Provide the (x, y) coordinate of the cell's center where the given text is located.  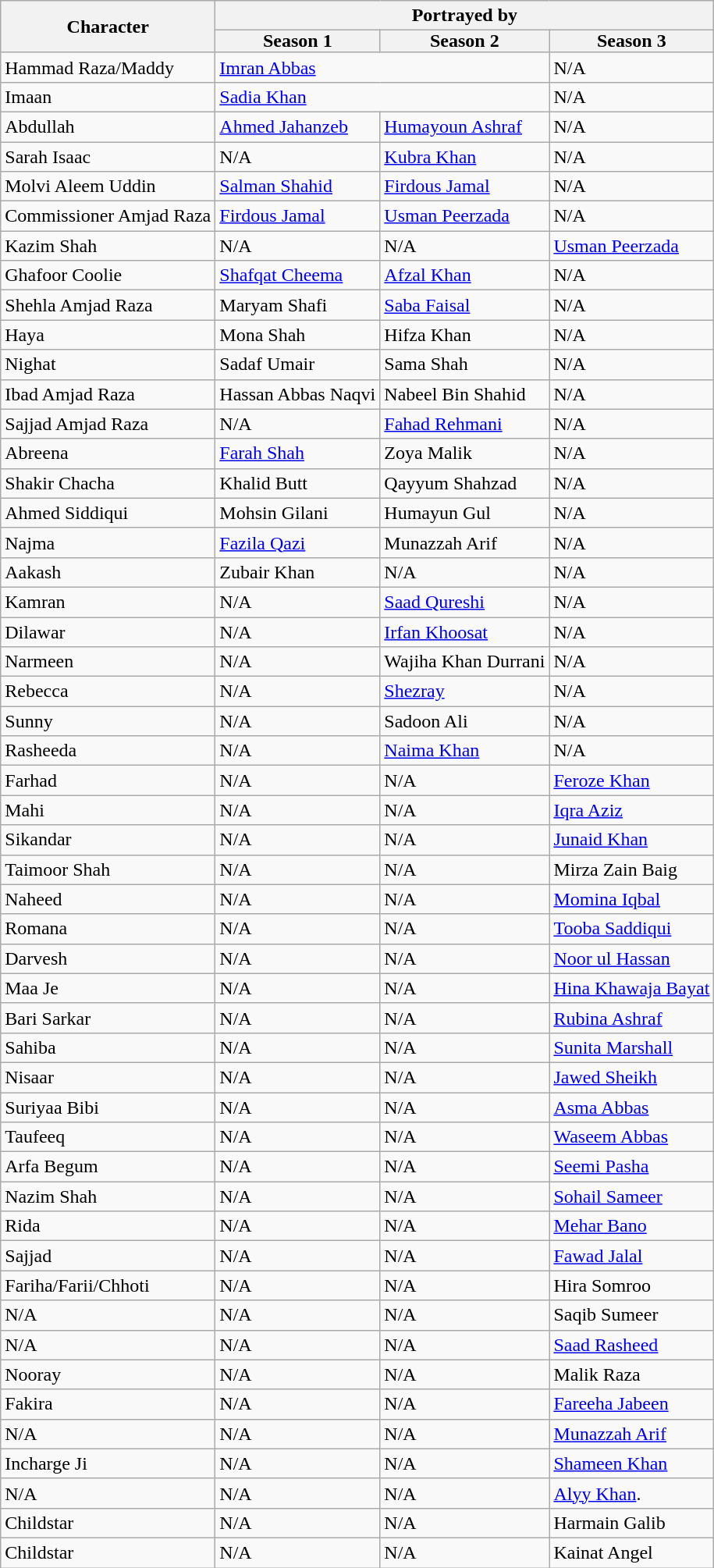
Sajjad (108, 1256)
Sarah Isaac (108, 157)
Farhad (108, 780)
Fareeha Jabeen (632, 1404)
Arfa Begum (108, 1167)
Sajjad Amjad Raza (108, 424)
Shameen Khan (632, 1463)
Shehla Amjad Raza (108, 305)
Imran Abbas (382, 67)
Saqib Sumeer (632, 1315)
Taufeeq (108, 1137)
Season 1 (298, 41)
Dilawar (108, 631)
Ibad Amjad Raza (108, 394)
Salman Shahid (298, 187)
Nighat (108, 364)
Sunita Marshall (632, 1047)
Fazila Qazi (298, 542)
Nisaar (108, 1077)
Farah Shah (298, 453)
Abreena (108, 453)
Khalid Butt (298, 483)
Afzal Khan (465, 276)
Kamran (108, 602)
Zoya Malik (465, 453)
Junaid Khan (632, 840)
Ghafoor Coolie (108, 276)
Haya (108, 335)
Jawed Sheikh (632, 1077)
Feroze Khan (632, 780)
Kubra Khan (465, 157)
Shafqat Cheema (298, 276)
Bari Sarkar (108, 1018)
Commissioner Amjad Raza (108, 216)
Shezray (465, 692)
Wajiha Khan Durrani (465, 662)
Harmain Galib (632, 1523)
Kainat Angel (632, 1552)
Humayoun Ashraf (465, 126)
Nazim Shah (108, 1196)
Abdullah (108, 126)
Fahad Rehmani (465, 424)
Hifza Khan (465, 335)
Momina Iqbal (632, 899)
Sadoon Ali (465, 721)
Shakir Chacha (108, 483)
Season 2 (465, 41)
Mirza Zain Baig (632, 869)
Fariha/Farii/Chhoti (108, 1285)
Rubina Ashraf (632, 1018)
Mahi (108, 810)
Hassan Abbas Naqvi (298, 394)
Alyy Khan. (632, 1493)
Ahmed Jahanzeb (298, 126)
Narmeen (108, 662)
Irfan Khoosat (465, 631)
Nabeel Bin Shahid (465, 394)
Saad Rasheed (632, 1345)
Sadaf Umair (298, 364)
Romana (108, 929)
Saad Qureshi (465, 602)
Fakira (108, 1404)
Mehar Bano (632, 1226)
Kazim Shah (108, 246)
Rida (108, 1226)
Incharge Ji (108, 1463)
Sikandar (108, 840)
Suriyaa Bibi (108, 1108)
Sahiba (108, 1047)
Zubair Khan (298, 572)
Mona Shah (298, 335)
Naheed (108, 899)
Season 3 (632, 41)
Nooray (108, 1374)
Imaan (108, 97)
Waseem Abbas (632, 1137)
Rasheeda (108, 751)
Sohail Sameer (632, 1196)
Taimoor Shah (108, 869)
Maryam Shafi (298, 305)
Character (108, 27)
Darvesh (108, 958)
Saba Faisal (465, 305)
Tooba Saddiqui (632, 929)
Mohsin Gilani (298, 513)
Aakash (108, 572)
Sadia Khan (382, 97)
Noor ul Hassan (632, 958)
Maa Je (108, 988)
Molvi Aleem Uddin (108, 187)
Seemi Pasha (632, 1167)
Humayun Gul (465, 513)
Rebecca (108, 692)
Naima Khan (465, 751)
Asma Abbas (632, 1108)
Hammad Raza/Maddy (108, 67)
Hina Khawaja Bayat (632, 988)
Malik Raza (632, 1374)
Hira Somroo (632, 1285)
Fawad Jalal (632, 1256)
Najma (108, 542)
Sama Shah (465, 364)
Portrayed by (465, 16)
Qayyum Shahzad (465, 483)
Iqra Aziz (632, 810)
Sunny (108, 721)
Ahmed Siddiqui (108, 513)
